Determine the [x, y] coordinate at the center of the cell enclosing the given text.  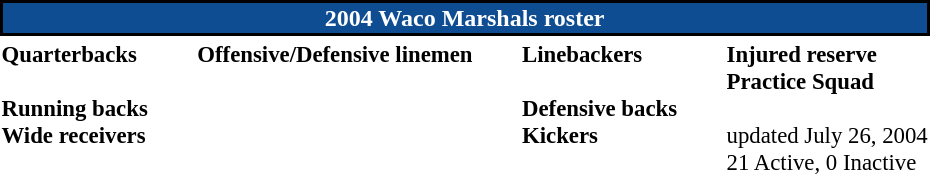
2004 Waco Marshals roster [464, 18]
